Find where the given text appears and provide that cell's center as (X, Y) coordinate. 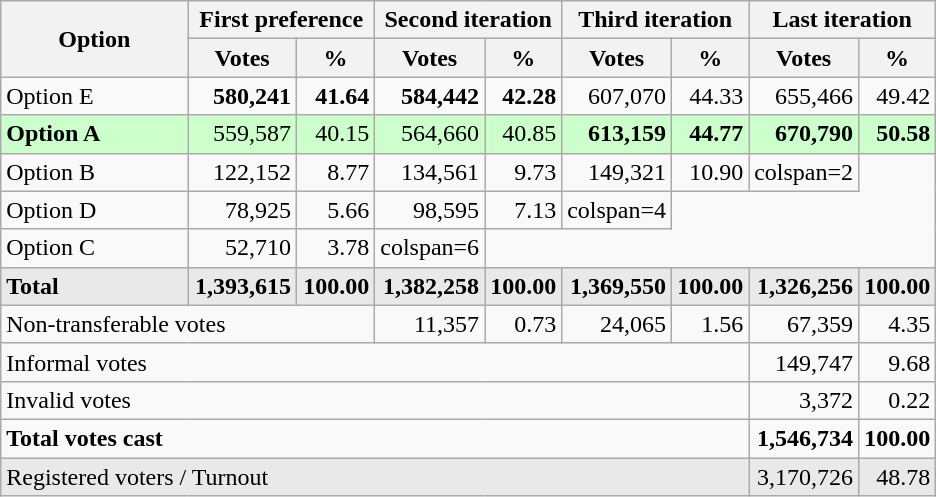
First preference (282, 20)
52,710 (242, 248)
3.78 (335, 248)
564,660 (430, 134)
8.77 (335, 172)
0.22 (898, 400)
1,546,734 (804, 438)
Total (94, 286)
1,369,550 (617, 286)
Option C (94, 248)
149,747 (804, 362)
50.58 (898, 134)
Last iteration (842, 20)
670,790 (804, 134)
655,466 (804, 96)
10.90 (710, 172)
colspan=4 (617, 210)
40.85 (524, 134)
42.28 (524, 96)
Option E (94, 96)
44.33 (710, 96)
44.77 (710, 134)
Option (94, 39)
1,393,615 (242, 286)
9.68 (898, 362)
48.78 (898, 477)
9.73 (524, 172)
Second iteration (468, 20)
584,442 (430, 96)
40.15 (335, 134)
Third iteration (656, 20)
1.56 (710, 324)
3,372 (804, 400)
134,561 (430, 172)
580,241 (242, 96)
Registered voters / Turnout (375, 477)
149,321 (617, 172)
3,170,726 (804, 477)
559,587 (242, 134)
7.13 (524, 210)
4.35 (898, 324)
0.73 (524, 324)
41.64 (335, 96)
1,382,258 (430, 286)
Option D (94, 210)
Informal votes (375, 362)
Total votes cast (375, 438)
78,925 (242, 210)
67,359 (804, 324)
Non-transferable votes (188, 324)
607,070 (617, 96)
122,152 (242, 172)
colspan=2 (804, 172)
49.42 (898, 96)
Option A (94, 134)
1,326,256 (804, 286)
24,065 (617, 324)
Option B (94, 172)
613,159 (617, 134)
11,357 (430, 324)
Invalid votes (375, 400)
colspan=6 (430, 248)
5.66 (335, 210)
98,595 (430, 210)
